From the cell containing the given text, extract its center point as (x, y) coordinate. 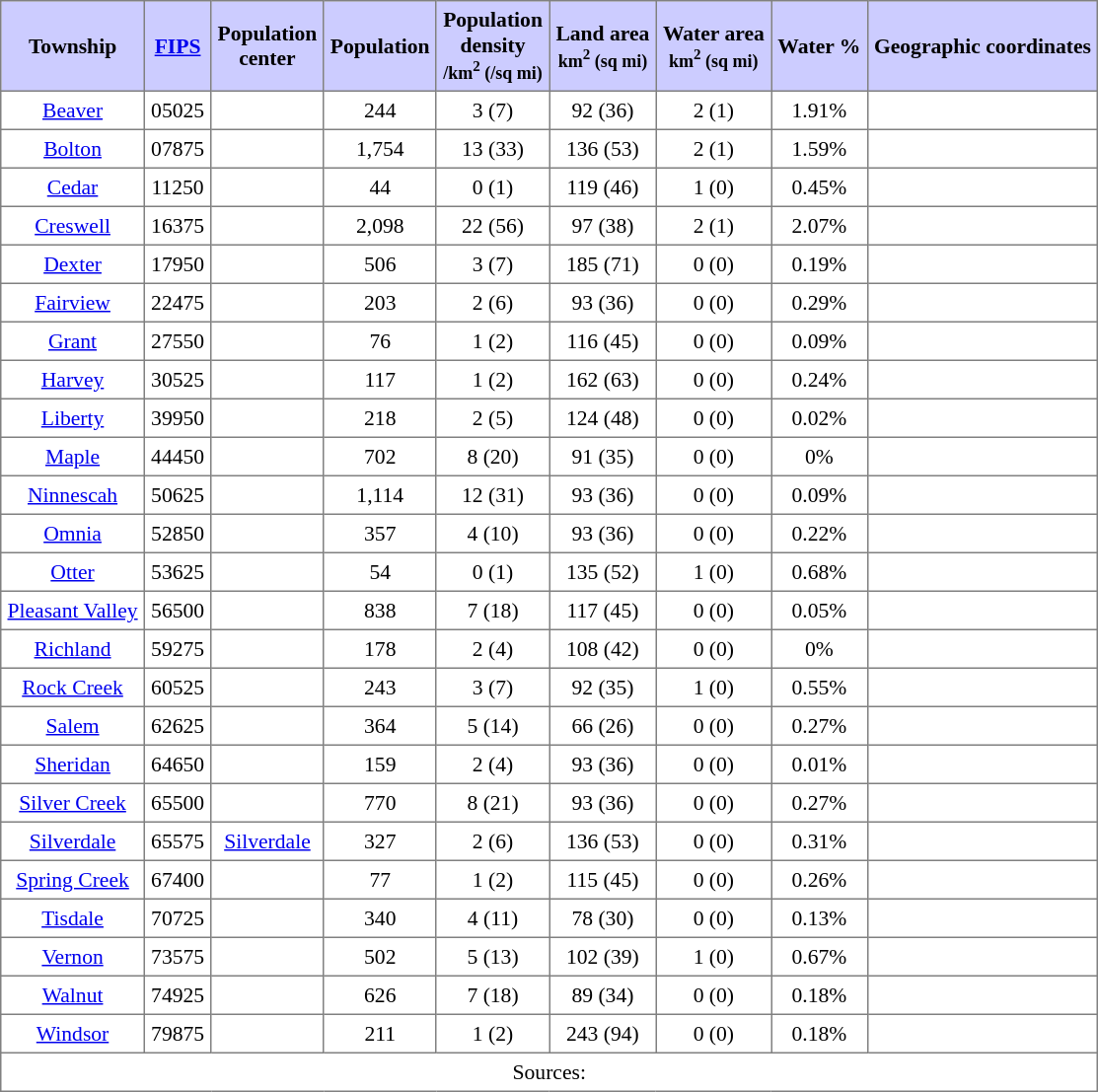
Vernon (73, 957)
0.55% (820, 687)
5 (13) (492, 957)
Sources: (549, 1071)
0.02% (820, 418)
0.24% (820, 379)
1,114 (380, 495)
Omnia (73, 533)
211 (380, 1034)
89 (34) (603, 994)
Fairview (73, 302)
357 (380, 533)
76 (380, 341)
0.29% (820, 302)
0.67% (820, 957)
56500 (178, 610)
50625 (178, 495)
Richland (73, 649)
2 (5) (492, 418)
Ninnescah (73, 495)
218 (380, 418)
Rock Creek (73, 687)
Geographic coordinates (983, 46)
244 (380, 110)
30525 (178, 379)
12 (31) (492, 495)
91 (35) (603, 456)
702 (380, 456)
Silver Creek (73, 803)
327 (380, 840)
108 (42) (603, 649)
59275 (178, 649)
117 (45) (603, 610)
506 (380, 264)
Populationcenter (267, 46)
0.22% (820, 533)
79875 (178, 1034)
243 (94) (603, 1034)
Population (380, 46)
0.45% (820, 187)
74925 (178, 994)
102 (39) (603, 957)
2.07% (820, 225)
07875 (178, 148)
11250 (178, 187)
Otter (73, 572)
Maple (73, 456)
1.59% (820, 148)
116 (45) (603, 341)
53625 (178, 572)
162 (63) (603, 379)
0.05% (820, 610)
Dexter (73, 264)
8 (21) (492, 803)
626 (380, 994)
Liberty (73, 418)
92 (36) (603, 110)
8 (20) (492, 456)
364 (380, 726)
Sheridan (73, 764)
119 (46) (603, 187)
Land areakm2 (sq mi) (603, 46)
13 (33) (492, 148)
Populationdensity/km2 (/sq mi) (492, 46)
Water areakm2 (sq mi) (713, 46)
Beaver (73, 110)
124 (48) (603, 418)
44 (380, 187)
Spring Creek (73, 880)
Harvey (73, 379)
0.68% (820, 572)
66 (26) (603, 726)
52850 (178, 533)
16375 (178, 225)
340 (380, 917)
4 (11) (492, 917)
Salem (73, 726)
17950 (178, 264)
Township (73, 46)
203 (380, 302)
838 (380, 610)
117 (380, 379)
0.13% (820, 917)
44450 (178, 456)
65575 (178, 840)
0.31% (820, 840)
54 (380, 572)
92 (35) (603, 687)
2,098 (380, 225)
Creswell (73, 225)
64650 (178, 764)
22475 (178, 302)
77 (380, 880)
1,754 (380, 148)
27550 (178, 341)
4 (10) (492, 533)
Water % (820, 46)
Bolton (73, 148)
5 (14) (492, 726)
78 (30) (603, 917)
185 (71) (603, 264)
39950 (178, 418)
178 (380, 649)
Walnut (73, 994)
159 (380, 764)
0.01% (820, 764)
0.26% (820, 880)
62625 (178, 726)
243 (380, 687)
502 (380, 957)
73575 (178, 957)
135 (52) (603, 572)
FIPS (178, 46)
65500 (178, 803)
115 (45) (603, 880)
05025 (178, 110)
Cedar (73, 187)
22 (56) (492, 225)
Pleasant Valley (73, 610)
1.91% (820, 110)
Grant (73, 341)
70725 (178, 917)
Tisdale (73, 917)
97 (38) (603, 225)
67400 (178, 880)
0.19% (820, 264)
Windsor (73, 1034)
770 (380, 803)
60525 (178, 687)
